For the text-containing cell, return its midpoint in (x, y) coordinate format. 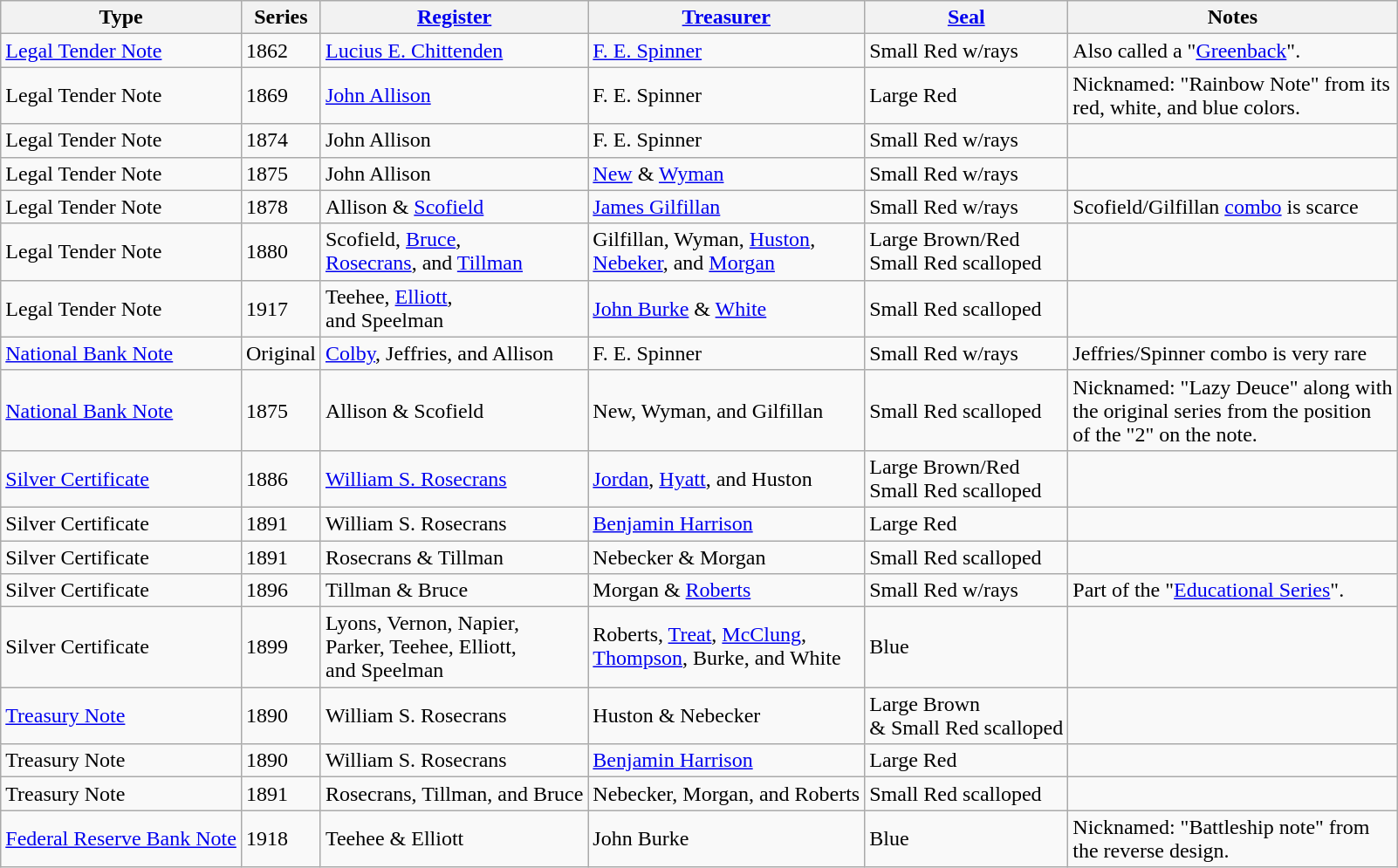
Seal (967, 17)
Nebecker, Morgan, and Roberts (726, 794)
Nebecker & Morgan (726, 557)
Rosecrans & Tillman (454, 557)
New, Wyman, and Gilfillan (726, 410)
Series (281, 17)
John Burke (726, 839)
Register (454, 17)
1896 (281, 591)
Morgan & Roberts (726, 591)
1869 (281, 96)
Also called a "Greenback". (1232, 51)
1899 (281, 647)
Tillman & Bruce (454, 591)
1874 (281, 140)
Treasurer (726, 17)
Federal Reserve Bank Note (121, 839)
Large Brown & Small Red scalloped (967, 715)
Type (121, 17)
Nicknamed: "Lazy Deuce" along with the original series from the position of the "2" on the note. (1232, 410)
1878 (281, 207)
1918 (281, 839)
1862 (281, 51)
Huston & Nebecker (726, 715)
Teehee, Elliott, and Speelman (454, 309)
Nicknamed: "Rainbow Note" from its red, white, and blue colors. (1232, 96)
Lucius E. Chittenden (454, 51)
Scofield, Bruce, Rosecrans, and Tillman (454, 251)
1880 (281, 251)
Gilfillan, Wyman, Huston, Nebeker, and Morgan (726, 251)
1886 (281, 478)
John Burke & White (726, 309)
Rosecrans, Tillman, and Bruce (454, 794)
Teehee & Elliott (454, 839)
Part of the "Educational Series". (1232, 591)
Nicknamed: "Battleship note" from the reverse design. (1232, 839)
Notes (1232, 17)
Scofield/Gilfillan combo is scarce (1232, 207)
James Gilfillan (726, 207)
Jordan, Hyatt, and Huston (726, 478)
New & Wyman (726, 174)
1917 (281, 309)
Colby, Jeffries, and Allison (454, 353)
Lyons, Vernon, Napier, Parker, Teehee, Elliott, and Speelman (454, 647)
Original (281, 353)
Jeffries/Spinner combo is very rare (1232, 353)
Roberts, Treat, McClung,Thompson, Burke, and White (726, 647)
